Return the (X, Y) coordinate for the center point of the cell that contains the specified text.  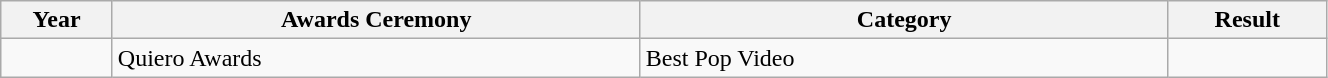
Awards Ceremony (376, 20)
Year (57, 20)
Quiero Awards (376, 58)
Result (1247, 20)
Best Pop Video (904, 58)
Category (904, 20)
